Output the [X, Y] coordinate of the center of the cell containing the given text.  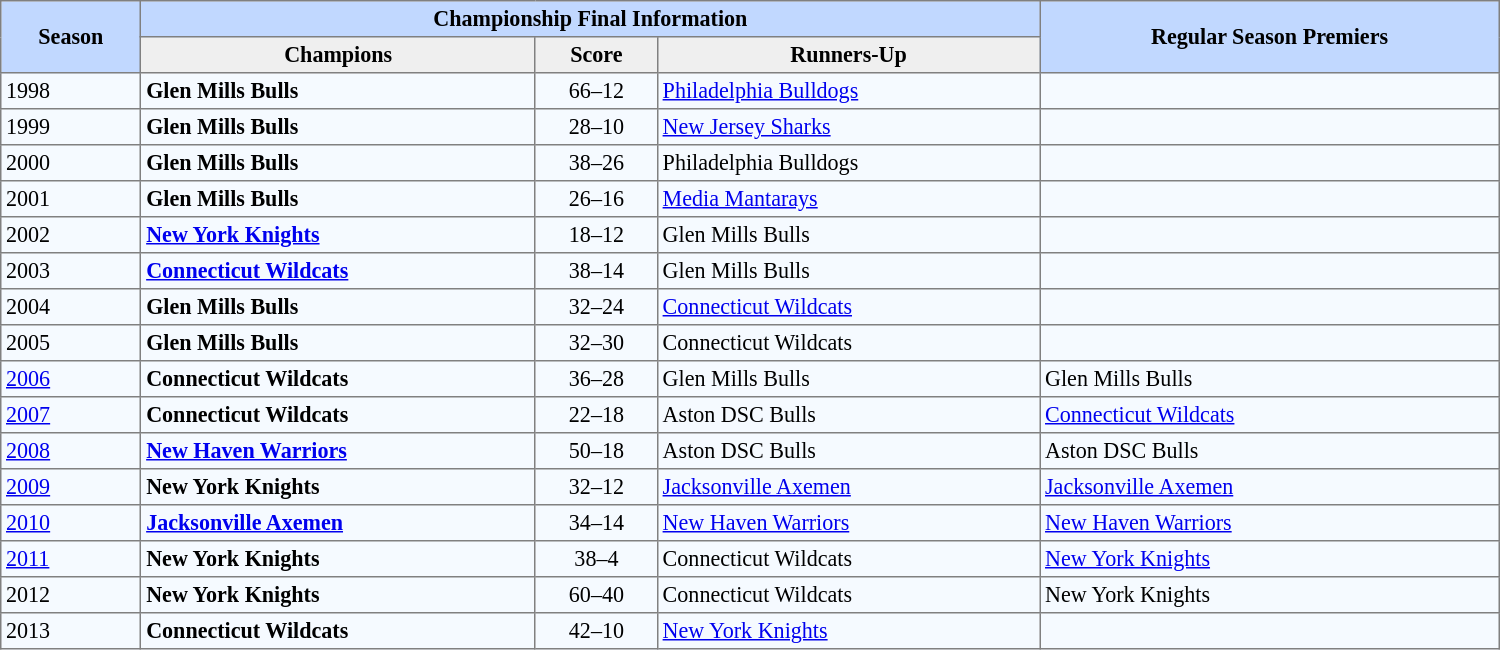
42–10 [596, 631]
2009 [71, 487]
34–14 [596, 523]
Season [71, 37]
New Jersey Sharks [848, 127]
2002 [71, 235]
Score [596, 55]
18–12 [596, 235]
2012 [71, 595]
Media Mantarays [848, 199]
2007 [71, 415]
2013 [71, 631]
Champions [338, 55]
2011 [71, 559]
32–30 [596, 343]
22–18 [596, 415]
66–12 [596, 91]
32–12 [596, 487]
36–28 [596, 379]
26–16 [596, 199]
38–14 [596, 271]
2008 [71, 451]
2004 [71, 307]
1999 [71, 127]
Regular Season Premiers [1270, 37]
2000 [71, 163]
1998 [71, 91]
28–10 [596, 127]
60–40 [596, 595]
2006 [71, 379]
38–4 [596, 559]
2010 [71, 523]
2001 [71, 199]
Championship Final Information [590, 19]
2003 [71, 271]
32–24 [596, 307]
Runners-Up [848, 55]
38–26 [596, 163]
2005 [71, 343]
50–18 [596, 451]
